Find where the given text appears and provide that cell's center as (x, y) coordinate. 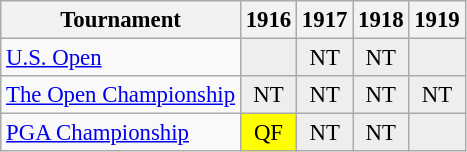
1918 (381, 20)
1919 (437, 20)
1916 (268, 20)
Tournament (121, 20)
U.S. Open (121, 58)
The Open Championship (121, 95)
QF (268, 133)
1917 (325, 20)
PGA Championship (121, 133)
